Provide the [X, Y] coordinate of the cell's center where the given text is located.  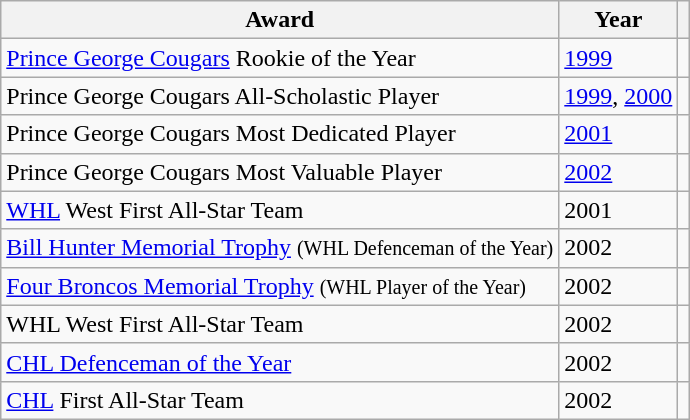
Year [618, 20]
1999 [618, 58]
CHL Defenceman of the Year [280, 362]
Prince George Cougars Most Valuable Player [280, 172]
Bill Hunter Memorial Trophy (WHL Defenceman of the Year) [280, 248]
Award [280, 20]
Four Broncos Memorial Trophy (WHL Player of the Year) [280, 286]
Prince George Cougars Rookie of the Year [280, 58]
1999, 2000 [618, 96]
Prince George Cougars Most Dedicated Player [280, 134]
CHL First All-Star Team [280, 400]
Prince George Cougars All-Scholastic Player [280, 96]
